Output the [x, y] coordinate of the center of the cell containing the given text.  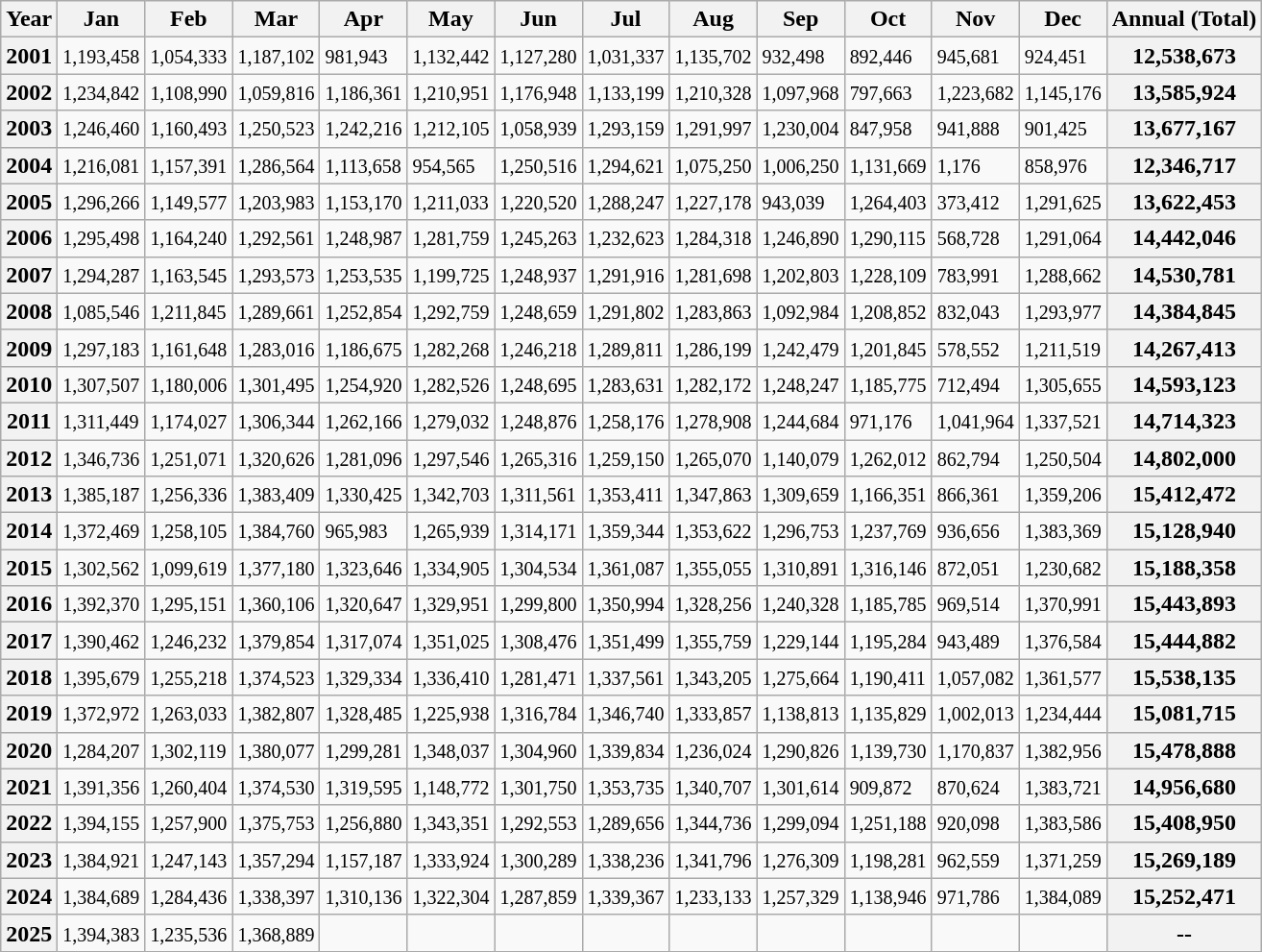
2001 [29, 56]
1,242,216 [363, 129]
2009 [29, 348]
1,304,960 [538, 750]
1,257,900 [188, 823]
943,489 [976, 641]
1,344,736 [713, 823]
1,057,082 [976, 677]
1,148,772 [451, 787]
1,278,908 [713, 421]
1,281,759 [451, 238]
901,425 [1062, 129]
1,374,530 [277, 787]
1,307,507 [102, 384]
943,039 [801, 202]
1,295,498 [102, 238]
1,353,735 [626, 787]
1,292,561 [277, 238]
1,201,845 [887, 348]
2020 [29, 750]
1,343,351 [451, 823]
1,190,411 [887, 677]
14,384,845 [1184, 311]
1,357,294 [277, 860]
14,442,046 [1184, 238]
1,384,760 [277, 531]
797,663 [887, 92]
1,202,803 [801, 275]
1,347,863 [713, 495]
1,301,614 [801, 787]
1,097,968 [801, 92]
1,319,595 [363, 787]
1,145,176 [1062, 92]
1,246,232 [188, 641]
1,394,155 [102, 823]
1,291,997 [713, 129]
1,275,664 [801, 677]
1,361,577 [1062, 677]
15,478,888 [1184, 750]
1,195,284 [887, 641]
1,248,695 [538, 384]
1,377,180 [277, 568]
981,943 [363, 56]
1,283,016 [277, 348]
1,230,682 [1062, 568]
2007 [29, 275]
1,186,675 [363, 348]
1,203,983 [277, 202]
1,265,316 [538, 458]
1,262,012 [887, 458]
1,265,939 [451, 531]
1,383,721 [1062, 787]
1,244,684 [801, 421]
1,157,187 [363, 860]
1,041,964 [976, 421]
1,085,546 [102, 311]
1,234,444 [1062, 714]
1,305,655 [1062, 384]
1,259,150 [626, 458]
1,174,027 [188, 421]
15,188,358 [1184, 568]
1,135,829 [887, 714]
1,290,826 [801, 750]
1,391,356 [102, 787]
12,346,717 [1184, 165]
1,251,071 [188, 458]
1,384,921 [102, 860]
1,289,656 [626, 823]
1,301,495 [277, 384]
1,132,442 [451, 56]
870,624 [976, 787]
1,185,775 [887, 384]
1,176,948 [538, 92]
1,383,409 [277, 495]
1,346,736 [102, 458]
1,380,077 [277, 750]
15,538,135 [1184, 677]
1,302,119 [188, 750]
1,286,199 [713, 348]
-- [1184, 933]
1,193,458 [102, 56]
1,157,391 [188, 165]
1,384,089 [1062, 896]
1,359,206 [1062, 495]
1,236,024 [713, 750]
2013 [29, 495]
1,392,370 [102, 604]
1,289,811 [626, 348]
12,538,673 [1184, 56]
Dec [1062, 19]
1,250,504 [1062, 458]
1,384,689 [102, 896]
1,361,087 [626, 568]
1,383,586 [1062, 823]
13,622,453 [1184, 202]
920,098 [976, 823]
1,337,521 [1062, 421]
1,293,977 [1062, 311]
1,299,800 [538, 604]
1,054,333 [188, 56]
1,251,188 [887, 823]
1,140,079 [801, 458]
1,293,573 [277, 275]
1,264,403 [887, 202]
2018 [29, 677]
1,350,994 [626, 604]
1,260,404 [188, 787]
1,160,493 [188, 129]
1,286,564 [277, 165]
1,311,561 [538, 495]
1,355,055 [713, 568]
2022 [29, 823]
1,265,070 [713, 458]
1,180,006 [188, 384]
1,328,256 [713, 604]
872,051 [976, 568]
2021 [29, 787]
1,368,889 [277, 933]
892,446 [887, 56]
1,163,545 [188, 275]
1,283,631 [626, 384]
2025 [29, 933]
Nov [976, 19]
1,186,361 [363, 92]
1,248,987 [363, 238]
1,308,476 [538, 641]
Sep [801, 19]
1,250,523 [277, 129]
2011 [29, 421]
2010 [29, 384]
1,216,081 [102, 165]
1,304,534 [538, 568]
1,374,523 [277, 677]
1,292,553 [538, 823]
847,958 [887, 129]
1,309,659 [801, 495]
1,208,852 [887, 311]
1,113,658 [363, 165]
1,284,318 [713, 238]
1,355,759 [713, 641]
Jul [626, 19]
1,296,266 [102, 202]
Aug [713, 19]
954,565 [451, 165]
13,585,924 [1184, 92]
1,297,183 [102, 348]
1,254,920 [363, 384]
1,359,344 [626, 531]
1,317,074 [363, 641]
1,255,218 [188, 677]
1,212,105 [451, 129]
1,330,425 [363, 495]
1,334,905 [451, 568]
1,376,584 [1062, 641]
1,248,876 [538, 421]
1,283,863 [713, 311]
1,256,336 [188, 495]
962,559 [976, 860]
1,246,460 [102, 129]
1,292,759 [451, 311]
1,279,032 [451, 421]
1,248,937 [538, 275]
1,360,106 [277, 604]
2003 [29, 129]
1,291,802 [626, 311]
1,288,662 [1062, 275]
1,295,151 [188, 604]
15,081,715 [1184, 714]
Feb [188, 19]
1,253,535 [363, 275]
14,593,123 [1184, 384]
1,296,753 [801, 531]
1,059,816 [277, 92]
373,412 [976, 202]
2004 [29, 165]
2006 [29, 238]
1,294,287 [102, 275]
1,343,205 [713, 677]
1,210,951 [451, 92]
924,451 [1062, 56]
1,284,436 [188, 896]
1,176 [976, 165]
1,341,796 [713, 860]
1,211,845 [188, 311]
1,223,682 [976, 92]
1,395,679 [102, 677]
1,390,462 [102, 641]
1,248,659 [538, 311]
1,276,309 [801, 860]
2015 [29, 568]
1,232,623 [626, 238]
1,227,178 [713, 202]
14,956,680 [1184, 787]
1,058,939 [538, 129]
1,333,924 [451, 860]
1,333,857 [713, 714]
15,252,471 [1184, 896]
1,199,725 [451, 275]
1,257,329 [801, 896]
1,233,133 [713, 896]
1,293,159 [626, 129]
1,383,369 [1062, 531]
1,291,916 [626, 275]
1,299,281 [363, 750]
1,187,102 [277, 56]
1,237,769 [887, 531]
1,245,263 [538, 238]
1,185,785 [887, 604]
1,329,951 [451, 604]
932,498 [801, 56]
2005 [29, 202]
971,786 [976, 896]
13,677,167 [1184, 129]
858,976 [1062, 165]
1,139,730 [887, 750]
1,299,094 [801, 823]
1,382,956 [1062, 750]
1,284,207 [102, 750]
1,263,033 [188, 714]
1,225,938 [451, 714]
1,340,707 [713, 787]
15,269,189 [1184, 860]
1,385,187 [102, 495]
1,346,740 [626, 714]
1,099,619 [188, 568]
1,252,854 [363, 311]
1,322,304 [451, 896]
1,242,479 [801, 348]
1,246,218 [538, 348]
1,281,096 [363, 458]
1,323,646 [363, 568]
1,316,784 [538, 714]
1,291,064 [1062, 238]
1,329,334 [363, 677]
14,530,781 [1184, 275]
945,681 [976, 56]
1,348,037 [451, 750]
1,338,236 [626, 860]
1,339,367 [626, 896]
2017 [29, 641]
1,247,143 [188, 860]
965,983 [363, 531]
1,351,499 [626, 641]
1,289,661 [277, 311]
1,229,144 [801, 641]
1,135,702 [713, 56]
1,256,880 [363, 823]
1,338,397 [277, 896]
Year [29, 19]
1,006,250 [801, 165]
1,372,469 [102, 531]
1,258,105 [188, 531]
1,306,344 [277, 421]
1,372,972 [102, 714]
1,339,834 [626, 750]
1,235,536 [188, 933]
Oct [887, 19]
832,043 [976, 311]
1,108,990 [188, 92]
1,164,240 [188, 238]
1,316,146 [887, 568]
712,494 [976, 384]
1,198,281 [887, 860]
15,443,893 [1184, 604]
2023 [29, 860]
1,234,842 [102, 92]
1,282,268 [451, 348]
1,281,698 [713, 275]
1,287,859 [538, 896]
1,262,166 [363, 421]
2002 [29, 92]
1,310,136 [363, 896]
941,888 [976, 129]
1,370,991 [1062, 604]
1,353,622 [713, 531]
1,149,577 [188, 202]
1,371,259 [1062, 860]
1,342,703 [451, 495]
1,240,328 [801, 604]
14,802,000 [1184, 458]
1,290,115 [887, 238]
1,250,516 [538, 165]
1,166,351 [887, 495]
1,210,328 [713, 92]
1,161,648 [188, 348]
783,991 [976, 275]
1,092,984 [801, 311]
1,127,280 [538, 56]
1,248,247 [801, 384]
1,311,449 [102, 421]
1,353,411 [626, 495]
1,170,837 [976, 750]
1,337,561 [626, 677]
1,133,199 [626, 92]
2019 [29, 714]
Annual (Total) [1184, 19]
1,379,854 [277, 641]
1,246,890 [801, 238]
1,300,289 [538, 860]
1,336,410 [451, 677]
1,138,946 [887, 896]
568,728 [976, 238]
Apr [363, 19]
Jan [102, 19]
1,314,171 [538, 531]
1,031,337 [626, 56]
1,301,750 [538, 787]
578,552 [976, 348]
1,282,172 [713, 384]
1,228,109 [887, 275]
2016 [29, 604]
866,361 [976, 495]
936,656 [976, 531]
2012 [29, 458]
14,267,413 [1184, 348]
862,794 [976, 458]
971,176 [887, 421]
1,288,247 [626, 202]
1,220,520 [538, 202]
1,302,562 [102, 568]
15,444,882 [1184, 641]
1,310,891 [801, 568]
14,714,323 [1184, 421]
15,408,950 [1184, 823]
Mar [277, 19]
1,382,807 [277, 714]
May [451, 19]
909,872 [887, 787]
1,394,383 [102, 933]
1,297,546 [451, 458]
1,153,170 [363, 202]
1,258,176 [626, 421]
1,351,025 [451, 641]
1,211,033 [451, 202]
1,211,519 [1062, 348]
1,230,004 [801, 129]
1,291,625 [1062, 202]
1,131,669 [887, 165]
15,412,472 [1184, 495]
15,128,940 [1184, 531]
1,328,485 [363, 714]
1,294,621 [626, 165]
969,514 [976, 604]
1,281,471 [538, 677]
1,075,250 [713, 165]
1,320,626 [277, 458]
2024 [29, 896]
1,320,647 [363, 604]
1,002,013 [976, 714]
1,282,526 [451, 384]
2008 [29, 311]
1,375,753 [277, 823]
2014 [29, 531]
1,138,813 [801, 714]
Jun [538, 19]
